Locate the cell with the specified text and output its [X, Y] center coordinate. 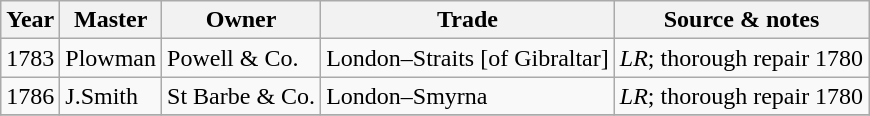
Plowman [111, 58]
Year [30, 20]
St Barbe & Co. [242, 96]
1783 [30, 58]
Trade [468, 20]
London–Straits [of Gibraltar] [468, 58]
J.Smith [111, 96]
Owner [242, 20]
Master [111, 20]
Powell & Co. [242, 58]
Source & notes [741, 20]
1786 [30, 96]
London–Smyrna [468, 96]
